From the cell containing the given text, extract its center point as [X, Y] coordinate. 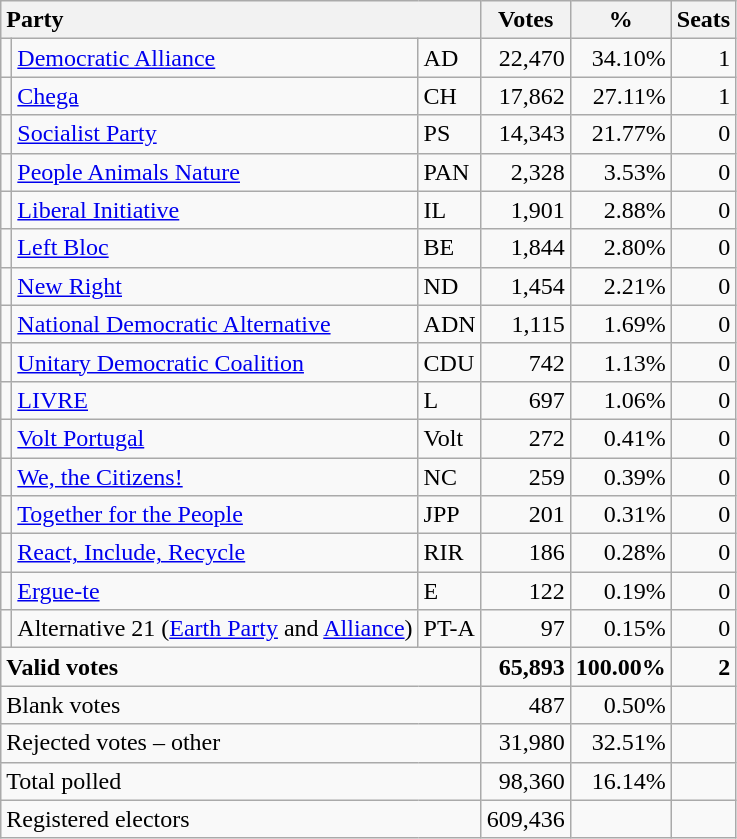
2.88% [620, 210]
National Democratic Alternative [215, 324]
AD [450, 58]
609,436 [526, 819]
3.53% [620, 172]
1,844 [526, 248]
% [620, 20]
LIVRE [215, 400]
CH [450, 96]
Democratic Alliance [215, 58]
Votes [526, 20]
1.06% [620, 400]
New Right [215, 286]
Rejected votes – other [241, 743]
Party [241, 20]
BE [450, 248]
0.39% [620, 477]
259 [526, 477]
0.50% [620, 705]
97 [526, 629]
Socialist Party [215, 134]
Registered electors [241, 819]
2 [703, 667]
0.19% [620, 591]
Valid votes [241, 667]
People Animals Nature [215, 172]
Total polled [241, 781]
2.21% [620, 286]
Chega [215, 96]
31,980 [526, 743]
1,454 [526, 286]
487 [526, 705]
Volt [450, 438]
Unitary Democratic Coalition [215, 362]
PS [450, 134]
JPP [450, 515]
27.11% [620, 96]
React, Include, Recycle [215, 553]
We, the Citizens! [215, 477]
1.69% [620, 324]
NC [450, 477]
1.13% [620, 362]
Seats [703, 20]
L [450, 400]
65,893 [526, 667]
Ergue-te [215, 591]
16.14% [620, 781]
ADN [450, 324]
PAN [450, 172]
201 [526, 515]
98,360 [526, 781]
E [450, 591]
RIR [450, 553]
1,115 [526, 324]
Volt Portugal [215, 438]
PT-A [450, 629]
ND [450, 286]
32.51% [620, 743]
CDU [450, 362]
21.77% [620, 134]
17,862 [526, 96]
2,328 [526, 172]
1,901 [526, 210]
14,343 [526, 134]
100.00% [620, 667]
Liberal Initiative [215, 210]
122 [526, 591]
2.80% [620, 248]
22,470 [526, 58]
Blank votes [241, 705]
272 [526, 438]
IL [450, 210]
186 [526, 553]
Together for the People [215, 515]
34.10% [620, 58]
Alternative 21 (Earth Party and Alliance) [215, 629]
0.15% [620, 629]
697 [526, 400]
0.41% [620, 438]
742 [526, 362]
0.28% [620, 553]
0.31% [620, 515]
Left Bloc [215, 248]
